Pinpoint the cell where the given text exists, returning its (x, y) midpoint coordinate. 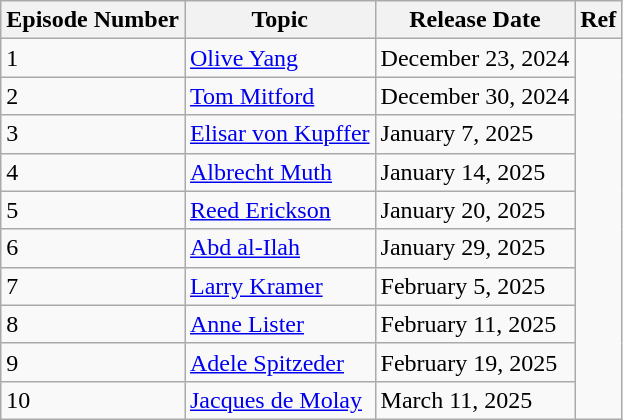
Albrecht Muth (280, 172)
8 (93, 324)
February 11, 2025 (475, 324)
Release Date (475, 20)
Jacques de Molay (280, 400)
January 29, 2025 (475, 248)
December 23, 2024 (475, 58)
4 (93, 172)
5 (93, 210)
March 11, 2025 (475, 400)
Adele Spitzeder (280, 362)
7 (93, 286)
February 5, 2025 (475, 286)
Abd al-Ilah (280, 248)
Tom Mitford (280, 96)
1 (93, 58)
Reed Erickson (280, 210)
Anne Lister (280, 324)
Topic (280, 20)
January 20, 2025 (475, 210)
9 (93, 362)
Olive Yang (280, 58)
December 30, 2024 (475, 96)
Episode Number (93, 20)
6 (93, 248)
Ref (598, 20)
Larry Kramer (280, 286)
3 (93, 134)
January 7, 2025 (475, 134)
10 (93, 400)
2 (93, 96)
February 19, 2025 (475, 362)
January 14, 2025 (475, 172)
Elisar von Kupffer (280, 134)
